For the text-containing cell, return its midpoint in [X, Y] coordinate format. 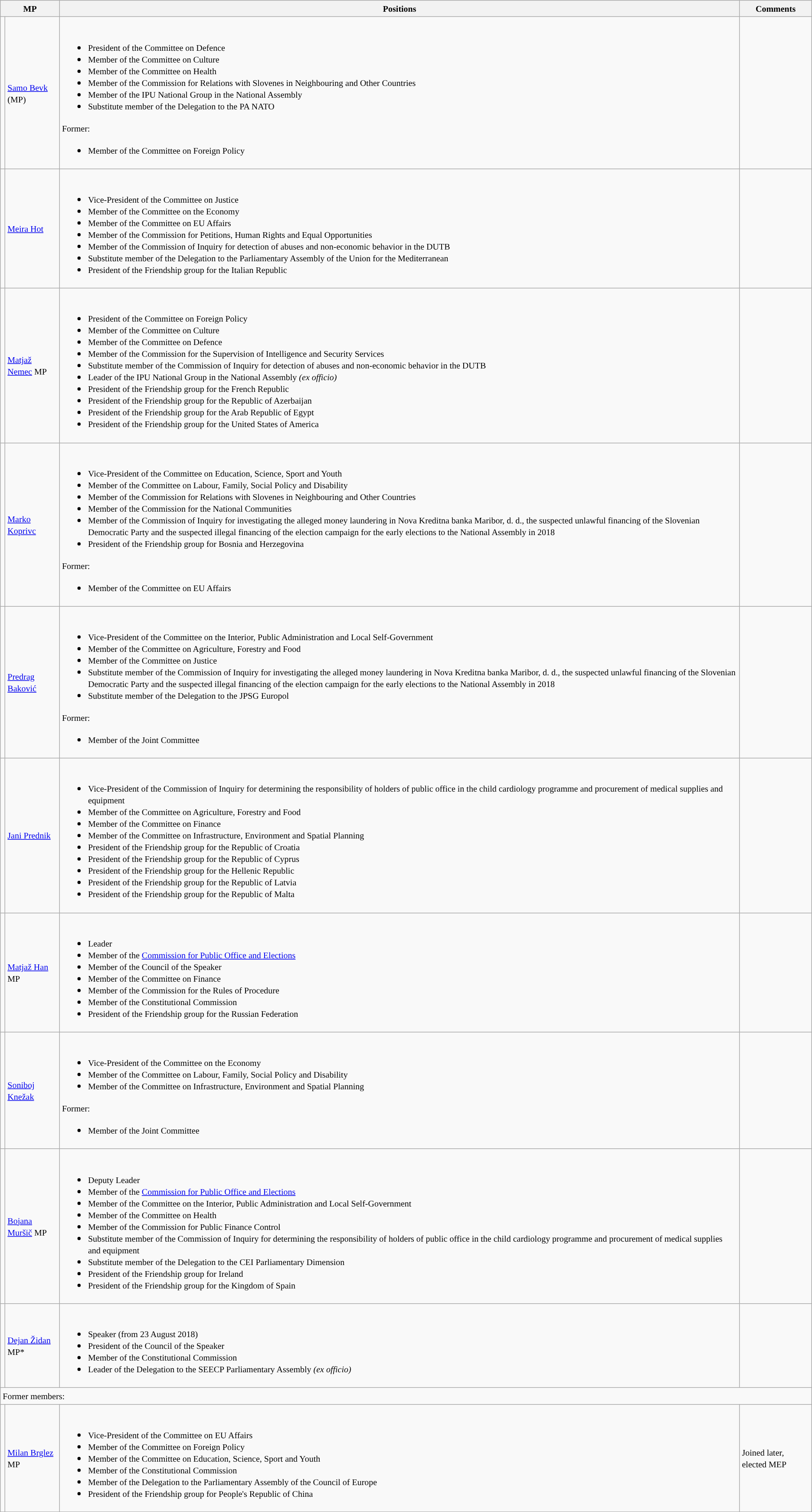
Predrag Baković [33, 682]
Meira Hot [33, 228]
Matjaž Nemec MP [33, 365]
Comments [776, 9]
Dejan Židan MP* [33, 1345]
Marko Koprivc [33, 524]
Joined later, elected MEP [776, 1458]
Milan Brglez MP [33, 1458]
Samo Bevk (MP) [33, 93]
Bojana Muršič MP [33, 1226]
Soniboj Knežak [33, 1090]
Matjaž Han MP [33, 972]
Jani Prednik [33, 835]
MP [30, 9]
Former members: [406, 1396]
Positions [399, 9]
